Provide the [x, y] coordinate of the cell's center where the given text is located.  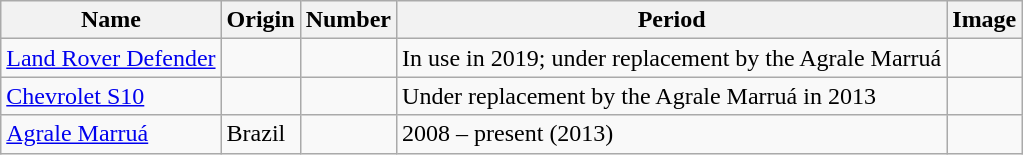
Period [672, 20]
Brazil [260, 134]
Name [111, 20]
In use in 2019; under replacement by the Agrale Marruá [672, 58]
Number [348, 20]
Under replacement by the Agrale Marruá in 2013 [672, 96]
Land Rover Defender [111, 58]
Origin [260, 20]
2008 – present (2013) [672, 134]
Chevrolet S10 [111, 96]
Image [984, 20]
Agrale Marruá [111, 134]
